Determine the (X, Y) coordinate at the center of the cell enclosing the given text.  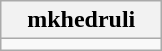
mkhedruli (82, 20)
